Return the [X, Y] coordinate for the center point of the cell that contains the specified text.  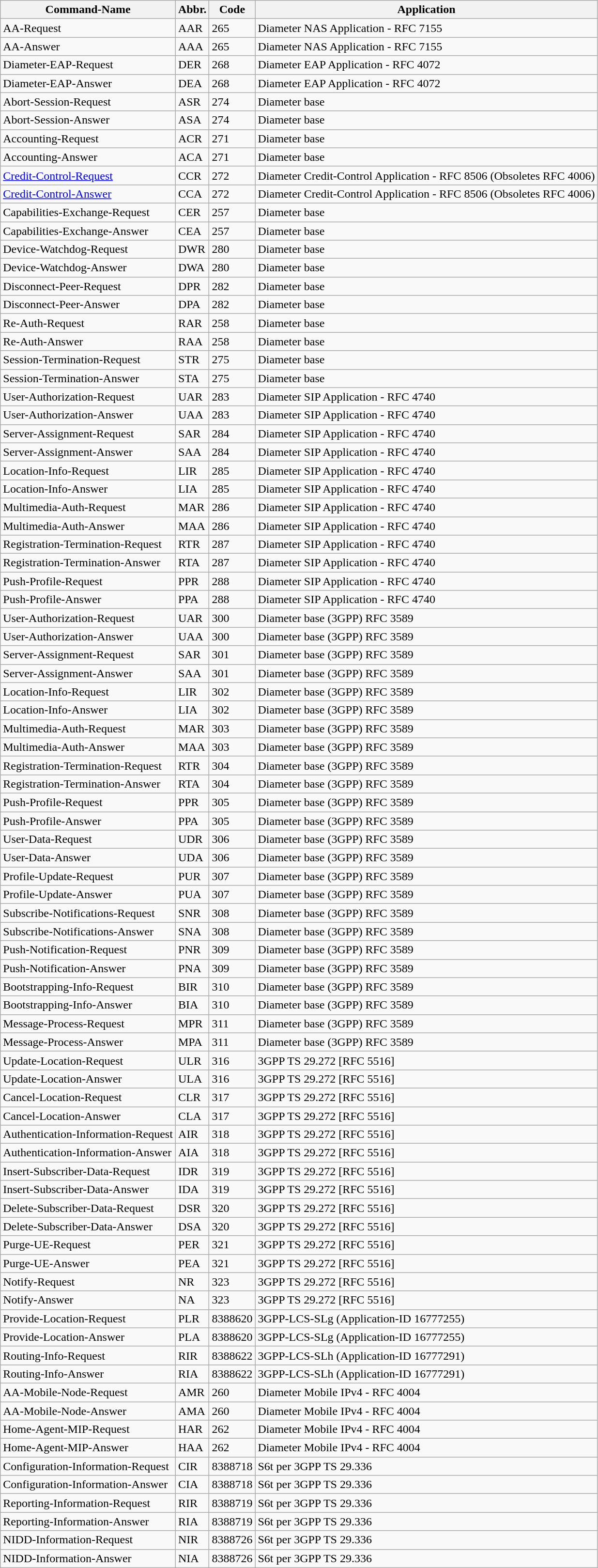
DEA [192, 83]
Delete-Subscriber-Data-Request [88, 1208]
Message-Process-Answer [88, 1042]
DSA [192, 1226]
PLA [192, 1337]
Credit-Control-Answer [88, 194]
Message-Process-Request [88, 1024]
Routing-Info-Answer [88, 1374]
Delete-Subscriber-Data-Answer [88, 1226]
CIA [192, 1485]
Insert-Subscriber-Data-Request [88, 1171]
Command-Name [88, 10]
HAR [192, 1429]
Diameter-EAP-Request [88, 65]
MPR [192, 1024]
Authentication-Information-Request [88, 1134]
NIDD-Information-Answer [88, 1558]
BIR [192, 987]
Configuration-Information-Request [88, 1466]
STA [192, 378]
Provide-Location-Answer [88, 1337]
Capabilities-Exchange-Answer [88, 231]
Update-Location-Request [88, 1060]
STR [192, 360]
PNR [192, 950]
Notify-Request [88, 1282]
Home-Agent-MIP-Request [88, 1429]
CLR [192, 1097]
Home-Agent-MIP-Answer [88, 1448]
NIA [192, 1558]
RAA [192, 342]
ASR [192, 102]
RAR [192, 323]
MPA [192, 1042]
AA-Mobile-Node-Request [88, 1392]
Credit-Control-Request [88, 175]
Update-Location-Answer [88, 1079]
Bootstrapping-Info-Request [88, 987]
HAA [192, 1448]
AAR [192, 28]
PER [192, 1245]
ACR [192, 139]
Session-Termination-Answer [88, 378]
PUR [192, 876]
Disconnect-Peer-Answer [88, 305]
CER [192, 212]
DPA [192, 305]
Application [426, 10]
Disconnect-Peer-Request [88, 286]
ACA [192, 157]
NIDD-Information-Request [88, 1540]
AMA [192, 1411]
PEA [192, 1263]
Bootstrapping-Info-Answer [88, 1005]
BIA [192, 1005]
Notify-Answer [88, 1300]
AMR [192, 1392]
Cancel-Location-Request [88, 1097]
Diameter-EAP-Answer [88, 83]
Device-Watchdog-Answer [88, 268]
CEA [192, 231]
AIA [192, 1153]
User-Data-Request [88, 839]
User-Data-Answer [88, 858]
NIR [192, 1540]
Abbr. [192, 10]
Push-Notification-Request [88, 950]
Session-Termination-Request [88, 360]
Subscribe-Notifications-Answer [88, 931]
Configuration-Information-Answer [88, 1485]
NA [192, 1300]
DWA [192, 268]
Abort-Session-Answer [88, 120]
DER [192, 65]
IDR [192, 1171]
DSR [192, 1208]
CIR [192, 1466]
NR [192, 1282]
AA-Answer [88, 47]
AIR [192, 1134]
Provide-Location-Request [88, 1319]
CCA [192, 194]
ASA [192, 120]
Routing-Info-Request [88, 1355]
Device-Watchdog-Request [88, 249]
Push-Notification-Answer [88, 968]
UDA [192, 858]
Profile-Update-Answer [88, 895]
DWR [192, 249]
AA-Mobile-Node-Answer [88, 1411]
Code [232, 10]
Cancel-Location-Answer [88, 1116]
Purge-UE-Request [88, 1245]
SNR [192, 913]
DPR [192, 286]
PNA [192, 968]
PUA [192, 895]
SNA [192, 931]
Capabilities-Exchange-Request [88, 212]
ULA [192, 1079]
Purge-UE-Answer [88, 1263]
Re-Auth-Request [88, 323]
UDR [192, 839]
AAA [192, 47]
Abort-Session-Request [88, 102]
Authentication-Information-Answer [88, 1153]
CCR [192, 175]
Re-Auth-Answer [88, 342]
Subscribe-Notifications-Request [88, 913]
CLA [192, 1116]
ULR [192, 1060]
Accounting-Request [88, 139]
Profile-Update-Request [88, 876]
AA-Request [88, 28]
Insert-Subscriber-Data-Answer [88, 1190]
IDA [192, 1190]
Reporting-Information-Request [88, 1503]
PLR [192, 1319]
Reporting-Information-Answer [88, 1521]
Accounting-Answer [88, 157]
